From the cell containing the given text, extract its center point as [X, Y] coordinate. 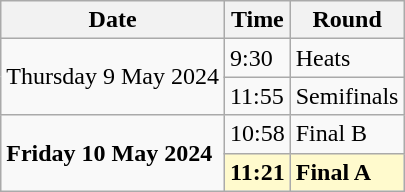
10:58 [257, 134]
9:30 [257, 58]
Final A [347, 172]
Friday 10 May 2024 [113, 153]
11:55 [257, 96]
Time [257, 20]
Semifinals [347, 96]
Date [113, 20]
Final B [347, 134]
Thursday 9 May 2024 [113, 77]
11:21 [257, 172]
Heats [347, 58]
Round [347, 20]
